From the cell containing the given text, extract its center point as [x, y] coordinate. 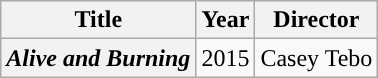
Casey Tebo [316, 58]
Title [98, 20]
2015 [226, 58]
Director [316, 20]
Year [226, 20]
Alive and Burning [98, 58]
